Determine the [X, Y] coordinate at the center of the cell enclosing the given text.  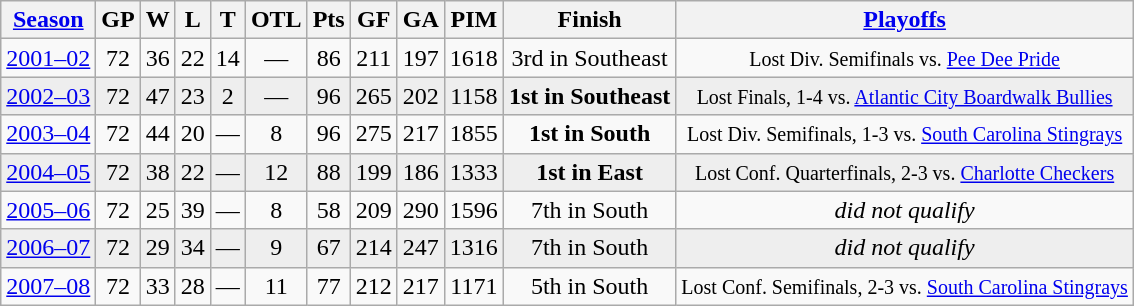
25 [158, 210]
1st in Southeast [589, 96]
209 [374, 210]
1st in South [589, 134]
247 [420, 248]
5th in South [589, 286]
3rd in Southeast [589, 58]
1316 [474, 248]
39 [192, 210]
12 [276, 172]
Playoffs [905, 20]
86 [328, 58]
2 [228, 96]
T [228, 20]
11 [276, 286]
Lost Conf. Quarterfinals, 2-3 vs. Charlotte Checkers [905, 172]
211 [374, 58]
38 [158, 172]
Pts [328, 20]
214 [374, 248]
1333 [474, 172]
2006–07 [48, 248]
88 [328, 172]
23 [192, 96]
1158 [474, 96]
212 [374, 286]
20 [192, 134]
28 [192, 286]
L [192, 20]
1596 [474, 210]
2001–02 [48, 58]
Lost Div. Semifinals vs. Pee Dee Pride [905, 58]
67 [328, 248]
36 [158, 58]
W [158, 20]
GF [374, 20]
265 [374, 96]
47 [158, 96]
202 [420, 96]
58 [328, 210]
33 [158, 286]
197 [420, 58]
GA [420, 20]
290 [420, 210]
Finish [589, 20]
29 [158, 248]
GP [118, 20]
2003–04 [48, 134]
1855 [474, 134]
9 [276, 248]
PIM [474, 20]
14 [228, 58]
275 [374, 134]
34 [192, 248]
199 [374, 172]
OTL [276, 20]
1618 [474, 58]
2007–08 [48, 286]
Lost Finals, 1-4 vs. Atlantic City Boardwalk Bullies [905, 96]
44 [158, 134]
1st in East [589, 172]
77 [328, 286]
2005–06 [48, 210]
Lost Div. Semifinals, 1-3 vs. South Carolina Stingrays [905, 134]
Season [48, 20]
1171 [474, 286]
Lost Conf. Semifinals, 2-3 vs. South Carolina Stingrays [905, 286]
186 [420, 172]
2004–05 [48, 172]
2002–03 [48, 96]
